Locate the cell with the specified text and output its [x, y] center coordinate. 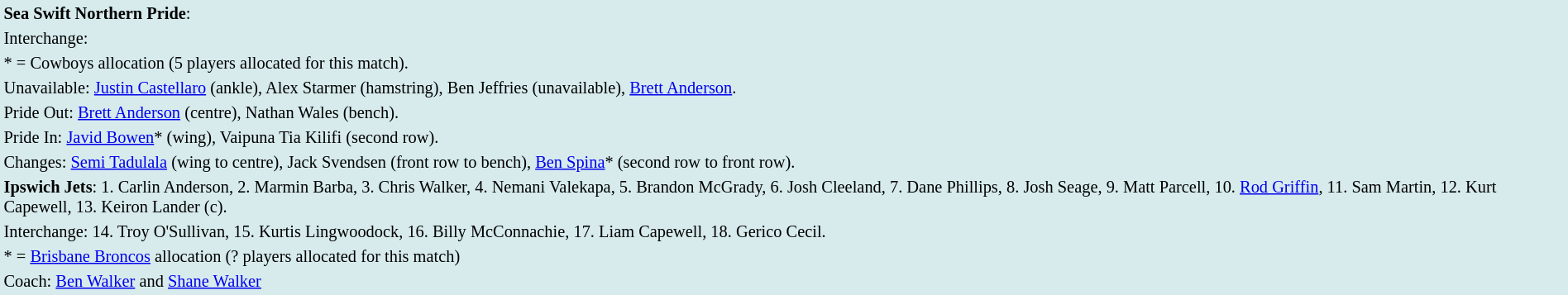
Changes: Semi Tadulala (wing to centre), Jack Svendsen (front row to bench), Ben Spina* (second row to front row). [784, 162]
* = Brisbane Broncos allocation (? players allocated for this match) [784, 256]
* = Cowboys allocation (5 players allocated for this match). [784, 63]
Pride In: Javid Bowen* (wing), Vaipuna Tia Kilifi (second row). [784, 137]
Sea Swift Northern Pride: [784, 13]
Pride Out: Brett Anderson (centre), Nathan Wales (bench). [784, 112]
Interchange: 14. Troy O'Sullivan, 15. Kurtis Lingwoodock, 16. Billy McConnachie, 17. Liam Capewell, 18. Gerico Cecil. [784, 231]
Unavailable: Justin Castellaro (ankle), Alex Starmer (hamstring), Ben Jeffries (unavailable), Brett Anderson. [784, 88]
Coach: Ben Walker and Shane Walker [784, 281]
Interchange: [784, 38]
